Capture the cell that displays the provided text and extract its [x, y] central coordinate. 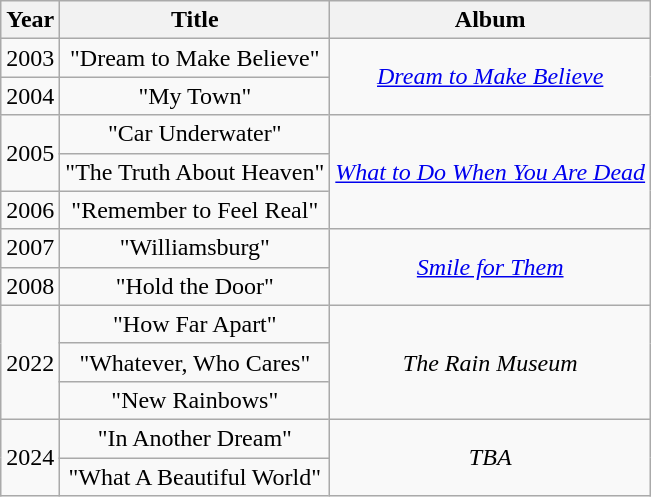
2005 [30, 153]
"New Rainbows" [195, 400]
2022 [30, 362]
TBA [490, 457]
2024 [30, 457]
2008 [30, 286]
Dream to Make Believe [490, 77]
"My Town" [195, 96]
"The Truth About Heaven" [195, 172]
The Rain Museum [490, 362]
2006 [30, 210]
Album [490, 20]
2004 [30, 96]
"Whatever, Who Cares" [195, 362]
"Hold the Door" [195, 286]
Title [195, 20]
"How Far Apart" [195, 324]
"Car Underwater" [195, 134]
Smile for Them [490, 267]
Year [30, 20]
"What A Beautiful World" [195, 477]
"In Another Dream" [195, 438]
2003 [30, 58]
"Williamsburg" [195, 248]
"Dream to Make Believe" [195, 58]
2007 [30, 248]
"Remember to Feel Real" [195, 210]
What to Do When You Are Dead [490, 172]
